Scan for the cell matching the given text and deliver its [X, Y] coordinate at center. 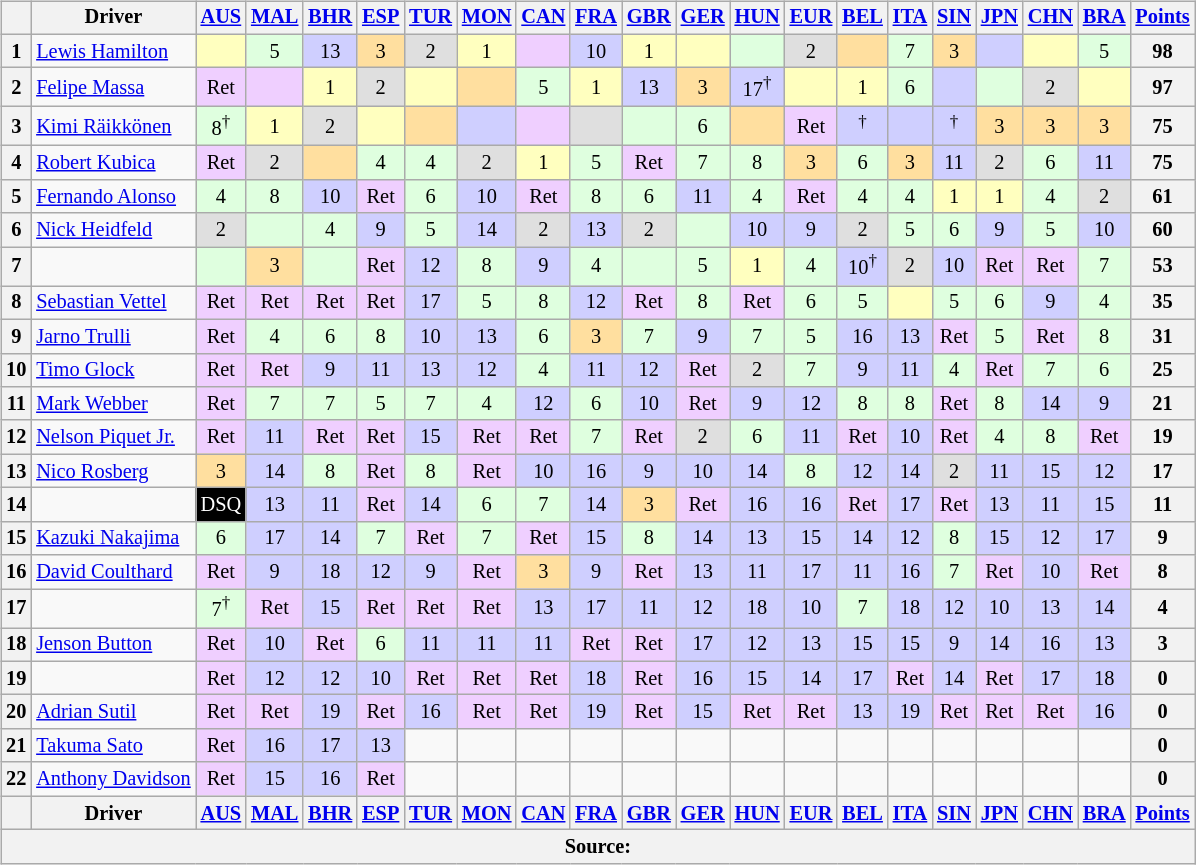
Kazuki Nakajima [113, 538]
31 [1163, 336]
Adrian Sutil [113, 712]
Timo Glock [113, 370]
Jenson Button [113, 645]
60 [1163, 230]
22 [16, 779]
Takuma Sato [113, 746]
Nelson Piquet Jr. [113, 437]
Felipe Massa [113, 88]
Nick Heidfeld [113, 230]
10† [862, 266]
25 [1163, 370]
17† [758, 88]
DSQ [221, 505]
20 [16, 712]
61 [1163, 197]
7† [221, 608]
35 [1163, 303]
Sebastian Vettel [113, 303]
Mark Webber [113, 404]
Nico Rosberg [113, 471]
97 [1163, 88]
Lewis Hamilton [113, 51]
Jarno Trulli [113, 336]
53 [1163, 266]
Anthony Davidson [113, 779]
8† [221, 126]
Fernando Alonso [113, 197]
David Coulthard [113, 572]
98 [1163, 51]
Kimi Räikkönen [113, 126]
Robert Kubica [113, 163]
Source: [598, 847]
